Search for the cell housing the specified text and yield its [X, Y] center coordinate. 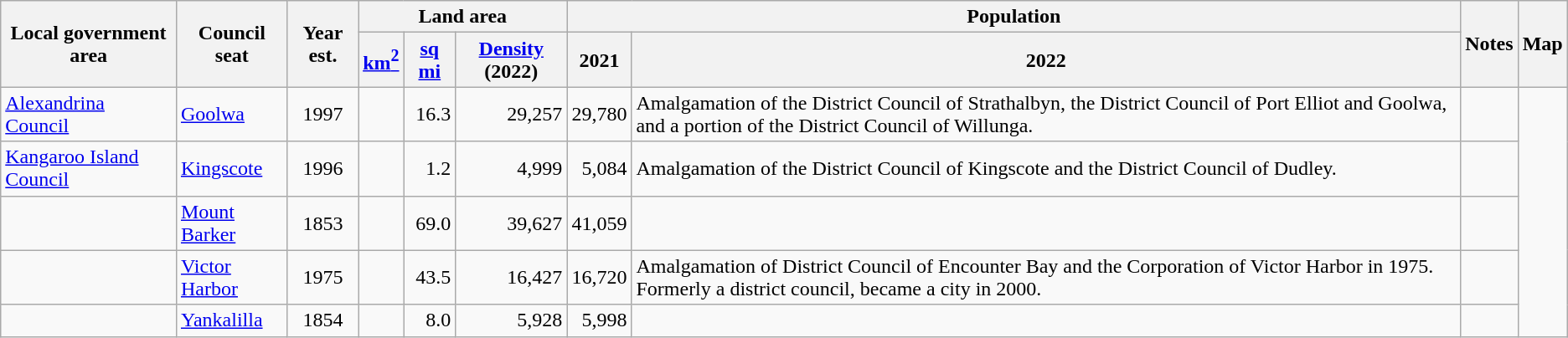
Mount Barker [231, 223]
2021 [600, 60]
Yankalilla [231, 320]
1975 [322, 278]
Density (2022) [511, 60]
5,928 [511, 320]
Victor Harbor [231, 278]
5,084 [600, 169]
km2 [381, 60]
Goolwa [231, 114]
Local government area [89, 44]
29,780 [600, 114]
Amalgamation of the District Council of Kingscote and the District Council of Dudley. [1046, 169]
16,720 [600, 278]
43.5 [430, 278]
4,999 [511, 169]
Notes [1489, 44]
Year est. [322, 44]
5,998 [600, 320]
2022 [1046, 60]
Council seat [231, 44]
16.3 [430, 114]
Amalgamation of District Council of Encounter Bay and the Corporation of Victor Harbor in 1975. Formerly a district council, became a city in 2000. [1046, 278]
Kingscote [231, 169]
1997 [322, 114]
69.0 [430, 223]
1853 [322, 223]
29,257 [511, 114]
Kangaroo Island Council [89, 169]
1.2 [430, 169]
8.0 [430, 320]
16,427 [511, 278]
Land area [462, 17]
39,627 [511, 223]
sq mi [430, 60]
1854 [322, 320]
Population [1014, 17]
Map [1543, 44]
41,059 [600, 223]
Alexandrina Council [89, 114]
1996 [322, 169]
